Pinpoint the cell where the given text exists, returning its [x, y] midpoint coordinate. 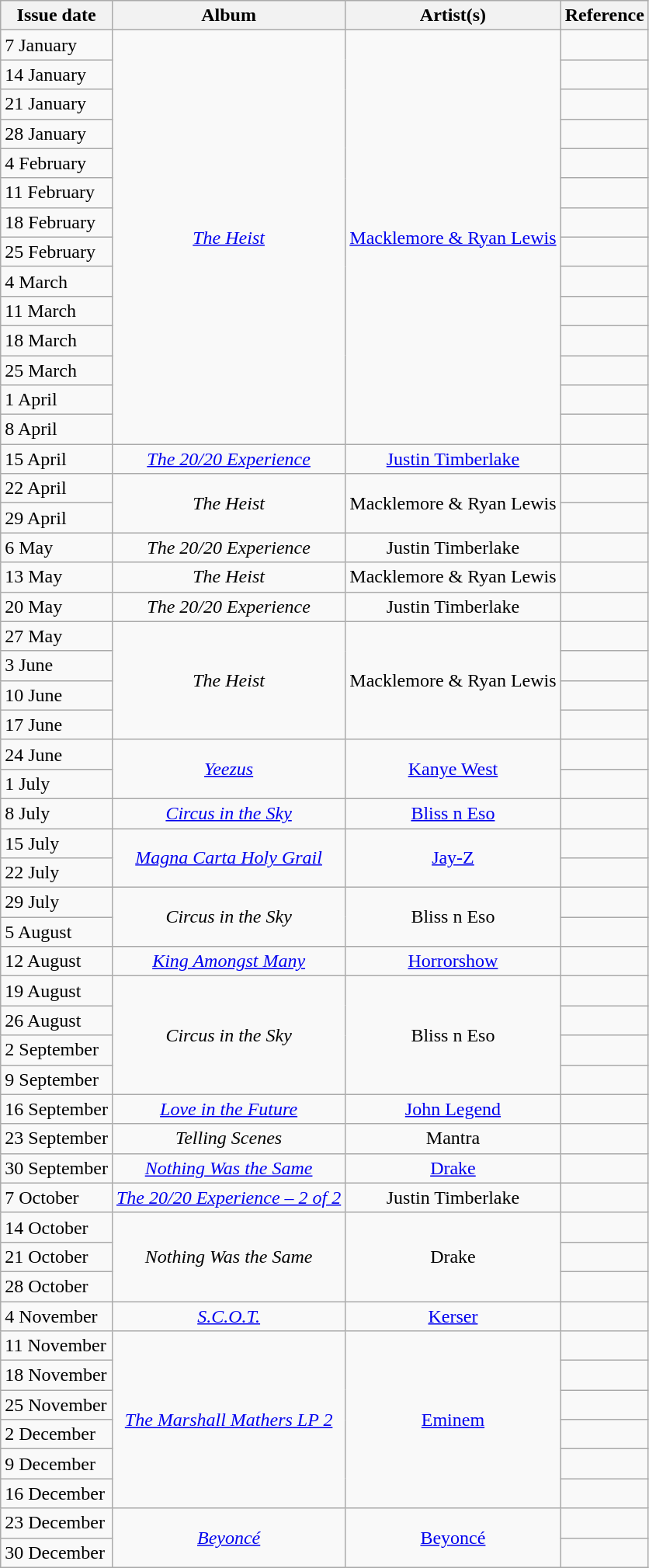
6 May [57, 548]
30 September [57, 1168]
7 October [57, 1198]
5 August [57, 932]
29 July [57, 902]
26 August [57, 1020]
14 January [57, 75]
15 July [57, 843]
1 April [57, 400]
Yeezus [228, 769]
16 December [57, 1493]
23 December [57, 1523]
Jay-Z [453, 857]
1 July [57, 784]
15 April [57, 459]
Magna Carta Holy Grail [228, 857]
4 March [57, 281]
Love in the Future [228, 1109]
25 November [57, 1405]
21 January [57, 104]
Horrorshow [453, 961]
20 May [57, 607]
8 April [57, 429]
7 January [57, 45]
24 June [57, 754]
4 February [57, 163]
8 July [57, 813]
21 October [57, 1257]
14 October [57, 1227]
Reference [604, 16]
18 November [57, 1375]
Eminem [453, 1420]
9 December [57, 1464]
25 February [57, 252]
30 December [57, 1552]
16 September [57, 1109]
3 June [57, 666]
2 December [57, 1434]
4 November [57, 1316]
12 August [57, 961]
29 April [57, 518]
2 September [57, 1050]
23 September [57, 1139]
King Amongst Many [228, 961]
11 March [57, 311]
Mantra [453, 1139]
Kerser [453, 1316]
17 June [57, 725]
The 20/20 Experience – 2 of 2 [228, 1198]
Telling Scenes [228, 1139]
Kanye West [453, 769]
18 March [57, 340]
Album [228, 16]
Artist(s) [453, 16]
11 November [57, 1346]
John Legend [453, 1109]
18 February [57, 222]
27 May [57, 636]
Issue date [57, 16]
S.C.O.T. [228, 1316]
The Marshall Mathers LP 2 [228, 1420]
25 March [57, 370]
22 April [57, 488]
13 May [57, 577]
19 August [57, 991]
28 October [57, 1286]
28 January [57, 134]
10 June [57, 695]
22 July [57, 873]
9 September [57, 1080]
11 February [57, 193]
